Search for the cell housing the specified text and yield its (X, Y) center coordinate. 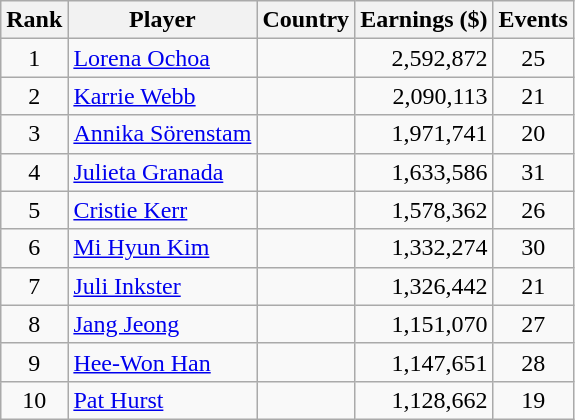
Country (306, 20)
1,151,070 (424, 324)
1 (34, 58)
7 (34, 286)
Pat Hurst (162, 400)
31 (533, 172)
8 (34, 324)
Player (162, 20)
1,633,586 (424, 172)
1,332,274 (424, 248)
Events (533, 20)
25 (533, 58)
4 (34, 172)
27 (533, 324)
Cristie Kerr (162, 210)
Rank (34, 20)
Juli Inkster (162, 286)
Annika Sörenstam (162, 134)
1,128,662 (424, 400)
1,971,741 (424, 134)
2,090,113 (424, 96)
2 (34, 96)
Julieta Granada (162, 172)
Hee-Won Han (162, 362)
Karrie Webb (162, 96)
20 (533, 134)
Earnings ($) (424, 20)
1,326,442 (424, 286)
Mi Hyun Kim (162, 248)
3 (34, 134)
2,592,872 (424, 58)
5 (34, 210)
30 (533, 248)
19 (533, 400)
6 (34, 248)
28 (533, 362)
1,147,651 (424, 362)
26 (533, 210)
1,578,362 (424, 210)
Jang Jeong (162, 324)
Lorena Ochoa (162, 58)
9 (34, 362)
10 (34, 400)
